Return [X, Y] of the center of cell containing provided text 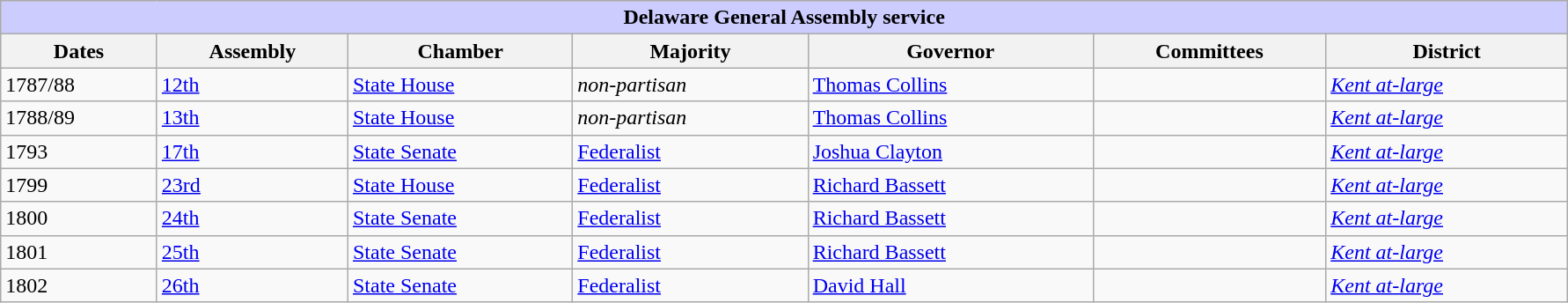
District [1447, 51]
1793 [79, 151]
13th [252, 118]
Majority [690, 51]
1799 [79, 185]
David Hall [950, 285]
12th [252, 85]
Assembly [252, 51]
Chamber [459, 51]
26th [252, 285]
Dates [79, 51]
1800 [79, 218]
23rd [252, 185]
Joshua Clayton [950, 151]
1802 [79, 285]
Committees [1209, 51]
24th [252, 218]
Governor [950, 51]
1788/89 [79, 118]
17th [252, 151]
1801 [79, 252]
1787/88 [79, 85]
Delaware General Assembly service [785, 18]
25th [252, 252]
